Identify which cell holds the provided text, then report its [X, Y] central coordinate. 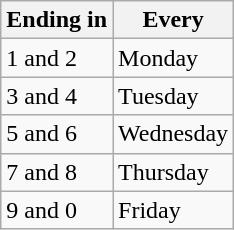
7 and 8 [57, 172]
9 and 0 [57, 210]
Ending in [57, 20]
3 and 4 [57, 96]
Thursday [174, 172]
Monday [174, 58]
Wednesday [174, 134]
Friday [174, 210]
5 and 6 [57, 134]
Every [174, 20]
Tuesday [174, 96]
1 and 2 [57, 58]
